For the text-containing cell, return its midpoint in [X, Y] coordinate format. 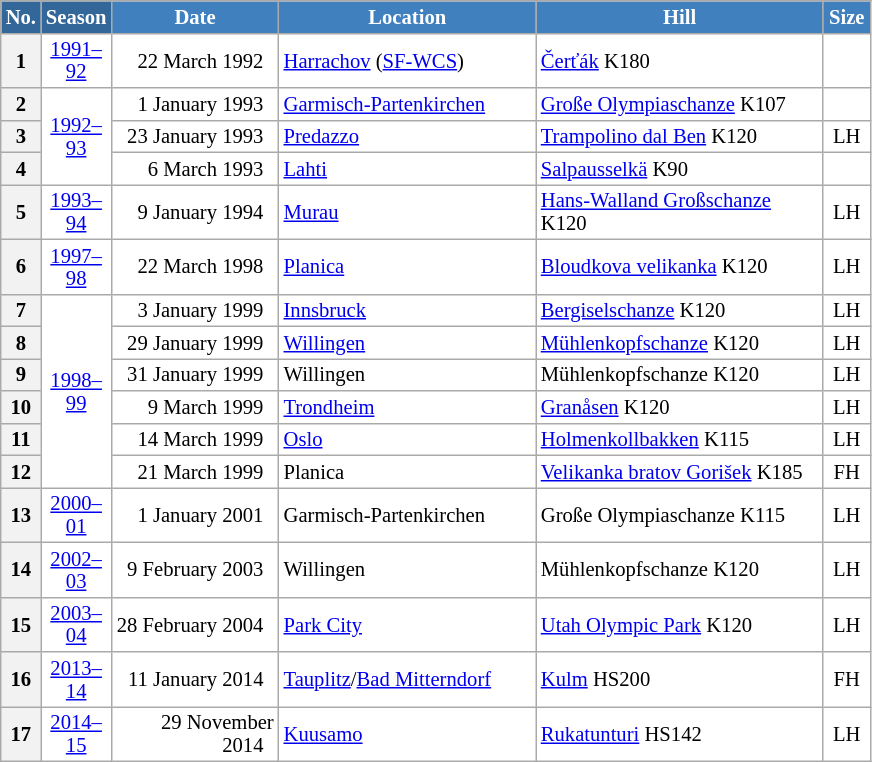
Date [194, 16]
22 March 1992 [194, 60]
10 [21, 406]
No. [21, 16]
1992–93 [76, 136]
21 March 1999 [194, 471]
6 March 1993 [194, 168]
31 January 1999 [194, 374]
2014–15 [76, 734]
14 March 1999 [194, 439]
Rukatunturi HS142 [680, 734]
Trampolino dal Ben K120 [680, 136]
Hill [680, 16]
17 [21, 734]
5 [21, 212]
1997–98 [76, 266]
Harrachov (SF-WCS) [408, 60]
6 [21, 266]
9 [21, 374]
23 January 1993 [194, 136]
3 [21, 136]
Kuusamo [408, 734]
11 [21, 439]
13 [21, 514]
Lahti [408, 168]
1 January 2001 [194, 514]
11 January 2014 [194, 680]
Predazzo [408, 136]
3 January 1999 [194, 310]
Utah Olympic Park K120 [680, 624]
Holmenkollbakken K115 [680, 439]
2 [21, 104]
16 [21, 680]
Innsbruck [408, 310]
Location [408, 16]
Große Olympiaschanze K115 [680, 514]
4 [21, 168]
Trondheim [408, 406]
7 [21, 310]
1 [21, 60]
28 February 2004 [194, 624]
14 [21, 570]
8 [21, 342]
Park City [408, 624]
1991–92 [76, 60]
9 February 2003 [194, 570]
Season [76, 16]
22 March 1998 [194, 266]
Große Olympiaschanze K107 [680, 104]
15 [21, 624]
Bergiselschanze K120 [680, 310]
Murau [408, 212]
Hans-Walland Großschanze K120 [680, 212]
Kulm HS200 [680, 680]
Bloudkova velikanka K120 [680, 266]
9 January 1994 [194, 212]
Oslo [408, 439]
Tauplitz/Bad Mitterndorf [408, 680]
2000–01 [76, 514]
2003–04 [76, 624]
9 March 1999 [194, 406]
Salpausselkä K90 [680, 168]
2002–03 [76, 570]
29 January 1999 [194, 342]
1 January 1993 [194, 104]
29 November 2014 [194, 734]
Granåsen K120 [680, 406]
Čerťák K180 [680, 60]
Velikanka bratov Gorišek K185 [680, 471]
2013–14 [76, 680]
12 [21, 471]
1998–99 [76, 391]
Size [846, 16]
1993–94 [76, 212]
